Detect which cell encompasses the target text, then output its [x, y] center coordinate. 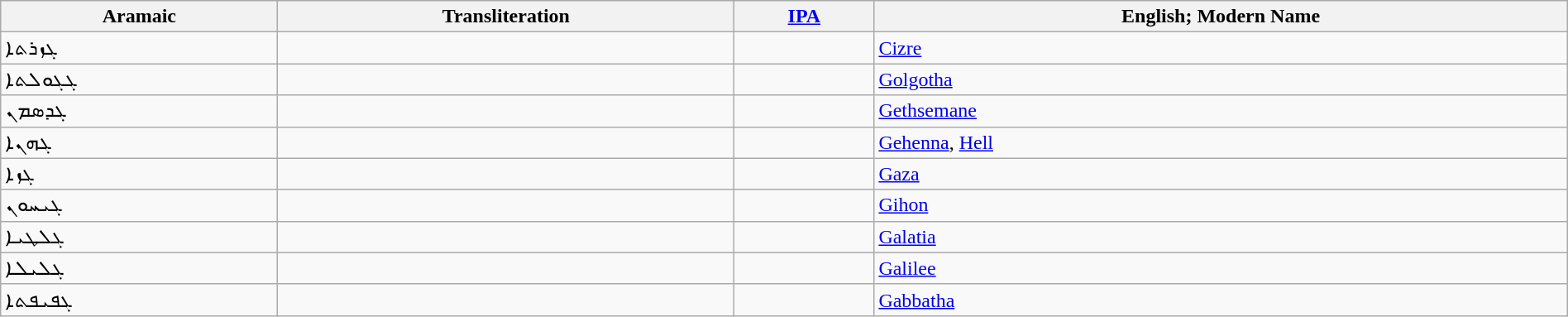
ܓܝܚܘܢ [139, 205]
Gethsemane [1221, 111]
Gabbatha [1221, 300]
Golgotha [1221, 79]
Galilee [1221, 268]
Gihon [1221, 205]
ܓܙܐ [139, 174]
ܓܠܛܝܐ [139, 237]
Transliteration [506, 17]
English; Modern Name [1221, 17]
Gaza [1221, 174]
Cizre [1221, 48]
Gehenna, Hell [1221, 142]
Aramaic [139, 17]
ܓܠܝܠܐ [139, 268]
IPA [804, 17]
ܓܕܣܡܢ [139, 111]
ܓܦܝܦܬܐ [139, 300]
Galatia [1221, 237]
ܓܙܪܬܐ [139, 48]
ܓܓܘܠܬܐ [139, 79]
ܓܗܢܐ [139, 142]
